Capture the cell that displays the provided text and extract its (x, y) central coordinate. 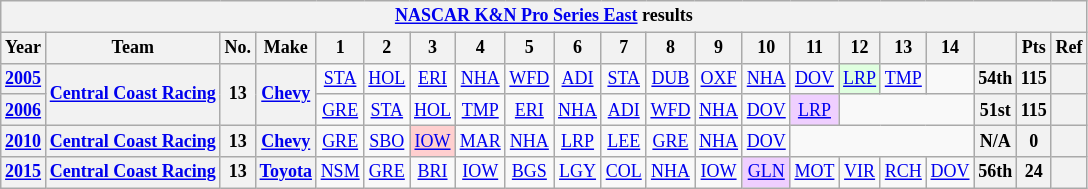
COL (624, 172)
BRI (433, 172)
4 (480, 48)
5 (530, 48)
Toyota (286, 172)
NSM (340, 172)
SBO (387, 140)
2006 (24, 110)
14 (950, 48)
54th (996, 78)
LGY (578, 172)
VIR (860, 172)
3 (433, 48)
DUB (670, 78)
11 (814, 48)
No. (238, 48)
Team (132, 48)
2005 (24, 78)
2 (387, 48)
9 (719, 48)
OXF (719, 78)
0 (1034, 140)
6 (578, 48)
56th (996, 172)
2010 (24, 140)
1 (340, 48)
12 (860, 48)
MAR (480, 140)
BGS (530, 172)
2015 (24, 172)
RCH (903, 172)
Year (24, 48)
8 (670, 48)
Pts (1034, 48)
LEE (624, 140)
N/A (996, 140)
MOT (814, 172)
24 (1034, 172)
Ref (1069, 48)
NASCAR K&N Pro Series East results (544, 16)
51st (996, 110)
GLN (766, 172)
Make (286, 48)
7 (624, 48)
10 (766, 48)
